Scan for the cell matching the given text and deliver its [x, y] coordinate at center. 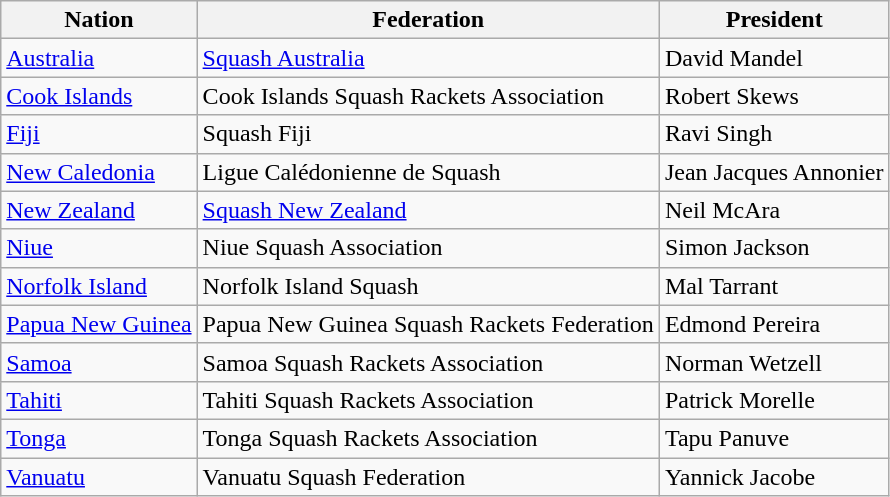
Tapu Panuve [774, 438]
New Caledonia [99, 172]
Mal Tarrant [774, 286]
Papua New Guinea [99, 324]
Norfolk Island [99, 286]
David Mandel [774, 58]
Ravi Singh [774, 134]
Squash Australia [428, 58]
Neil McAra [774, 210]
Norfolk Island Squash [428, 286]
Ligue Calédonienne de Squash [428, 172]
Robert Skews [774, 96]
Nation [99, 20]
Samoa Squash Rackets Association [428, 362]
Vanuatu [99, 477]
Tahiti [99, 400]
Cook Islands [99, 96]
Papua New Guinea Squash Rackets Federation [428, 324]
Tonga Squash Rackets Association [428, 438]
Squash Fiji [428, 134]
Australia [99, 58]
Norman Wetzell [774, 362]
Tonga [99, 438]
Samoa [99, 362]
President [774, 20]
Cook Islands Squash Rackets Association [428, 96]
Edmond Pereira [774, 324]
Niue Squash Association [428, 248]
Jean Jacques Annonier [774, 172]
Federation [428, 20]
Niue [99, 248]
New Zealand [99, 210]
Simon Jackson [774, 248]
Yannick Jacobe [774, 477]
Vanuatu Squash Federation [428, 477]
Fiji [99, 134]
Patrick Morelle [774, 400]
Tahiti Squash Rackets Association [428, 400]
Squash New Zealand [428, 210]
